Search for the cell housing the specified text and yield its [X, Y] center coordinate. 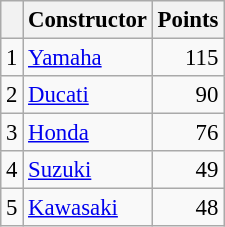
76 [188, 133]
115 [188, 58]
49 [188, 170]
Yamaha [88, 58]
4 [12, 170]
Constructor [88, 20]
2 [12, 95]
Points [188, 20]
1 [12, 58]
Ducati [88, 95]
5 [12, 208]
Kawasaki [88, 208]
3 [12, 133]
Honda [88, 133]
48 [188, 208]
90 [188, 95]
Suzuki [88, 170]
